Pinpoint the cell where the given text exists, returning its [x, y] midpoint coordinate. 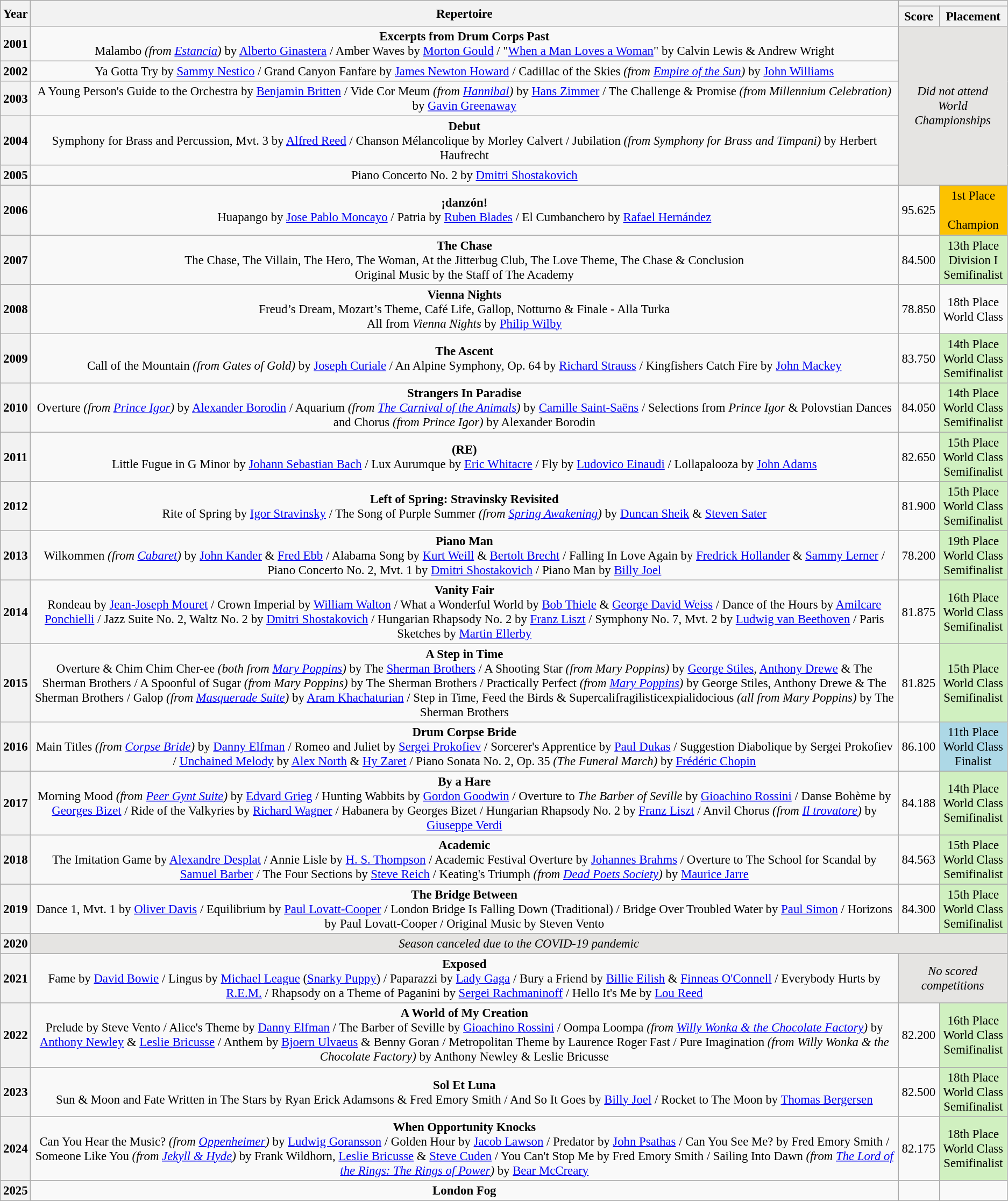
13th PlaceDivision ISemifinalist [973, 260]
2019 [16, 909]
London Fog [465, 1190]
Season canceled due to the COVID-19 pandemic [519, 944]
2002 [16, 72]
(RE)Little Fugue in G Minor by Johann Sebastian Bach / Lux Aurumque by Eric Whitacre / Fly by Ludovico Einaudi / Lollapalooza by John Adams [465, 457]
19th PlaceWorld ClassSemifinalist [973, 555]
2013 [16, 555]
Year [16, 13]
84.563 [919, 860]
Vienna NightsFreud’s Dream, Mozart’s Theme, Café Life, Gallop, Notturno & Finale - Alla TurkaAll from Vienna Nights by Philip Wilby [465, 309]
2025 [16, 1190]
2010 [16, 407]
2014 [16, 612]
18th PlaceWorld Class [973, 309]
2009 [16, 358]
2022 [16, 1035]
78.850 [919, 309]
84.050 [919, 407]
84.188 [919, 804]
81.900 [919, 506]
2018 [16, 860]
2004 [16, 141]
2008 [16, 309]
84.500 [919, 260]
No scored competitions [953, 979]
81.825 [919, 683]
84.300 [919, 909]
2012 [16, 506]
2015 [16, 683]
2023 [16, 1092]
2006 [16, 210]
Placement [973, 17]
11th PlaceWorld ClassFinalist [973, 747]
82.175 [919, 1148]
2011 [16, 457]
Did not attendWorld Championships [953, 106]
78.200 [919, 555]
Score [919, 17]
Ya Gotta Try by Sammy Nestico / Grand Canyon Fanfare by James Newton Howard / Cadillac of the Skies (from Empire of the Sun) by John Williams [465, 72]
2020 [16, 944]
82.500 [919, 1092]
Piano Concerto No. 2 by Dmitri Shostakovich [465, 176]
Repertoire [465, 13]
81.875 [919, 612]
86.100 [919, 747]
95.625 [919, 210]
2001 [16, 44]
2003 [16, 99]
83.750 [919, 358]
82.200 [919, 1035]
82.650 [919, 457]
2024 [16, 1148]
2005 [16, 176]
2007 [16, 260]
2017 [16, 804]
2021 [16, 979]
1st PlaceChampion [973, 210]
¡danzón!Huapango by Jose Pablo Moncayo / Patria by Ruben Blades / El Cumbanchero by Rafael Hernández [465, 210]
2016 [16, 747]
